Determine the [X, Y] coordinate at the center of the cell enclosing the given text.  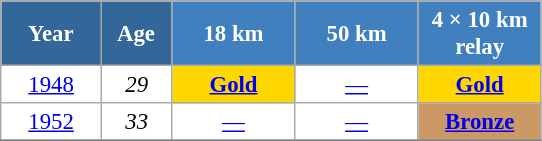
4 × 10 km relay [480, 34]
Year [52, 34]
18 km [234, 34]
33 [136, 122]
Bronze [480, 122]
1948 [52, 85]
Age [136, 34]
1952 [52, 122]
29 [136, 85]
50 km [356, 34]
